Identify which cell holds the provided text, then report its (x, y) central coordinate. 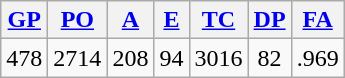
94 (172, 58)
GP (24, 20)
E (172, 20)
2714 (78, 58)
PO (78, 20)
.969 (318, 58)
82 (270, 58)
208 (130, 58)
478 (24, 58)
3016 (218, 58)
FA (318, 20)
DP (270, 20)
TC (218, 20)
A (130, 20)
